Capture the cell that displays the provided text and extract its [x, y] central coordinate. 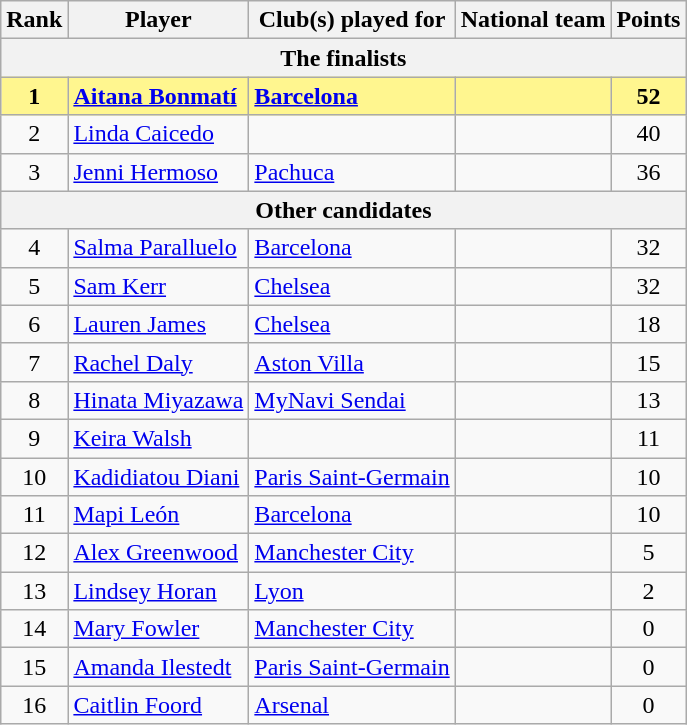
Other candidates [344, 210]
Keira Walsh [158, 438]
18 [648, 324]
Salma Paralluelo [158, 248]
36 [648, 172]
Lyon [352, 591]
Mapi León [158, 515]
Mary Fowler [158, 629]
40 [648, 134]
Jenni Hermoso [158, 172]
Hinata Miyazawa [158, 400]
Amanda Ilestedt [158, 667]
Lindsey Horan [158, 591]
3 [34, 172]
Lauren James [158, 324]
Aston Villa [352, 362]
7 [34, 362]
Rank [34, 20]
Kadidiatou Diani [158, 477]
4 [34, 248]
National team [533, 20]
Rachel Daly [158, 362]
The finalists [344, 58]
9 [34, 438]
6 [34, 324]
1 [34, 96]
16 [34, 705]
8 [34, 400]
Caitlin Foord [158, 705]
MyNavi Sendai [352, 400]
Sam Kerr [158, 286]
Club(s) played for [352, 20]
12 [34, 553]
Player [158, 20]
Pachuca [352, 172]
52 [648, 96]
Alex Greenwood [158, 553]
14 [34, 629]
Arsenal [352, 705]
Linda Caicedo [158, 134]
Aitana Bonmatí [158, 96]
Points [648, 20]
